Identify which cell holds the provided text, then report its [X, Y] central coordinate. 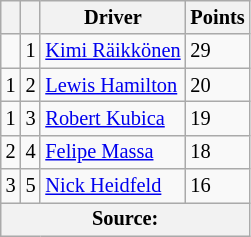
18 [217, 152]
Felipe Massa [112, 152]
20 [217, 85]
5 [31, 186]
Source: [126, 219]
16 [217, 186]
4 [31, 152]
Points [217, 17]
Robert Kubica [112, 118]
29 [217, 51]
Lewis Hamilton [112, 85]
Driver [112, 17]
Kimi Räikkönen [112, 51]
Nick Heidfeld [112, 186]
19 [217, 118]
